Capture the cell that displays the provided text and extract its (X, Y) central coordinate. 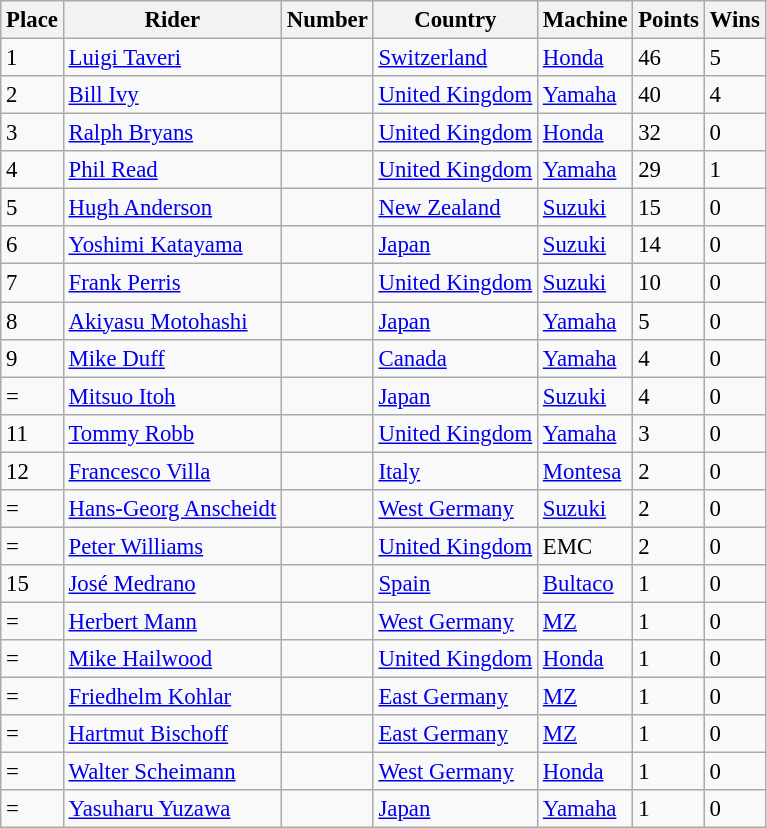
Bill Ivy (172, 95)
14 (668, 245)
7 (32, 283)
Mike Duff (172, 358)
Italy (455, 471)
Country (455, 20)
Francesco Villa (172, 471)
Bultaco (586, 584)
46 (668, 58)
New Zealand (455, 208)
Points (668, 20)
Hugh Anderson (172, 208)
Place (32, 20)
Herbert Mann (172, 621)
EMC (586, 546)
Number (328, 20)
Mike Hailwood (172, 659)
Friedhelm Kohlar (172, 697)
8 (32, 321)
Hartmut Bischoff (172, 734)
Yoshimi Katayama (172, 245)
José Medrano (172, 584)
12 (32, 471)
Akiyasu Motohashi (172, 321)
Ralph Bryans (172, 133)
Luigi Taveri (172, 58)
Wins (734, 20)
32 (668, 133)
Frank Perris (172, 283)
Canada (455, 358)
Tommy Robb (172, 433)
Walter Scheimann (172, 772)
Machine (586, 20)
Switzerland (455, 58)
6 (32, 245)
9 (32, 358)
Phil Read (172, 170)
Hans-Georg Anscheidt (172, 509)
Peter Williams (172, 546)
10 (668, 283)
Yasuharu Yuzawa (172, 809)
Mitsuo Itoh (172, 396)
Rider (172, 20)
40 (668, 95)
Montesa (586, 471)
11 (32, 433)
29 (668, 170)
Spain (455, 584)
